Extract the [x, y] coordinate from the center of the cell holding the provided text.  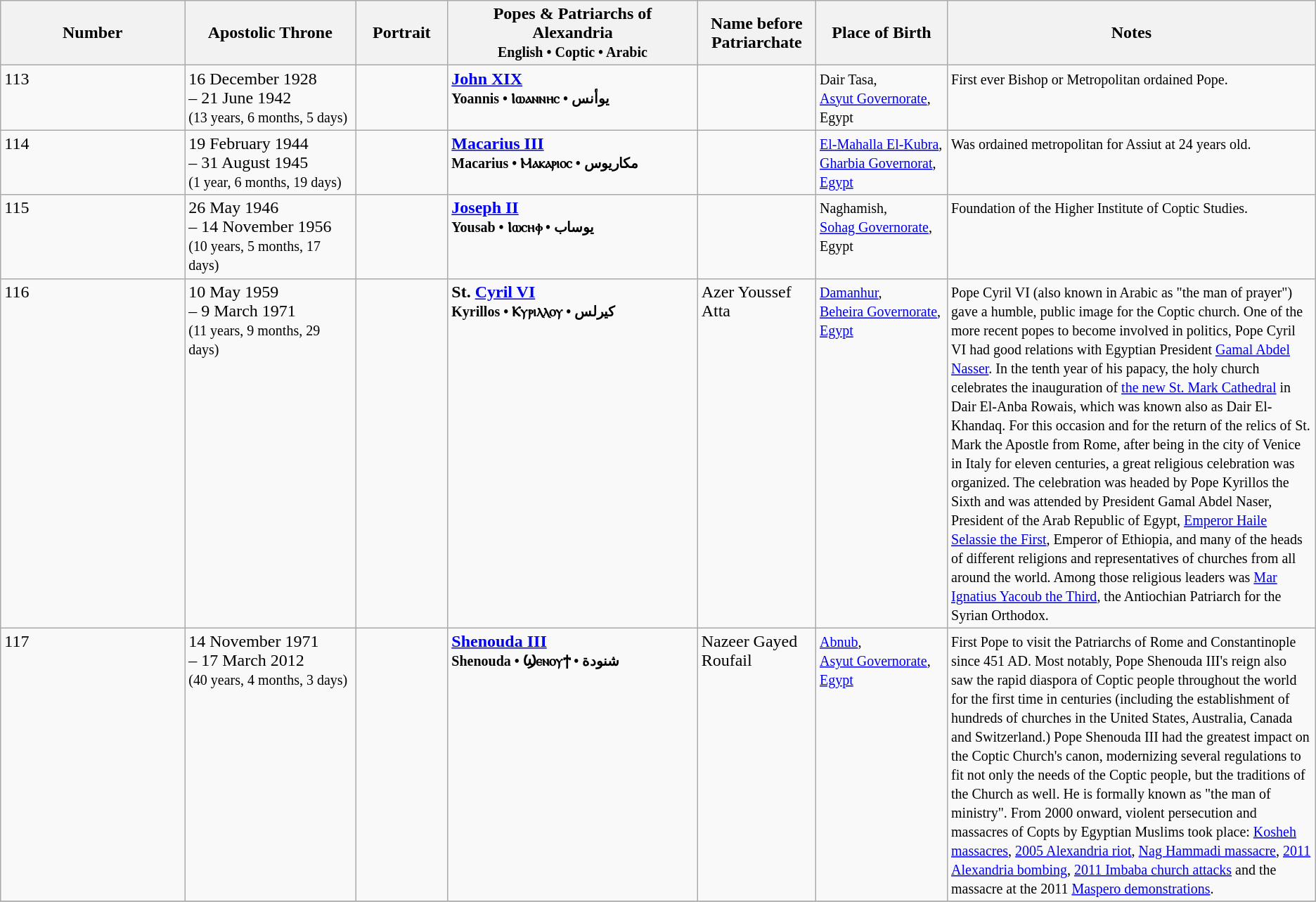
115 [93, 236]
26 May 1946– 14 November 1956(10 years, 5 months, 17 days) [270, 236]
117 [93, 765]
113 [93, 98]
Joseph IIYousab • Ⲓⲱⲥⲏⲫ • يوساب [572, 236]
Nazeer Gayed Roufail [756, 765]
Name before Patriarchate [756, 33]
Shenouda IIIShenouda • Ϣⲉⲛⲟⲩϯ • شنودة [572, 765]
John XIXYoannis • Ⲓⲱⲁⲛⲛⲏⲥ • يوأنس [572, 98]
Foundation of the Higher Institute of Coptic Studies. [1132, 236]
Dair Tasa,Asyut Governorate, Egypt [882, 98]
Popes & Patriarchs of AlexandriaEnglish • Coptic • Arabic [572, 33]
Number [93, 33]
116 [93, 453]
10 May 1959– 9 March 1971(11 years, 9 months, 29 days) [270, 453]
14 November 1971– 17 March 2012(40 years, 4 months, 3 days) [270, 765]
Notes [1132, 33]
19 February 1944– 31 August 1945(1 year, 6 months, 19 days) [270, 162]
16 December 1928– 21 June 1942(13 years, 6 months, 5 days) [270, 98]
Apostolic Throne [270, 33]
Was ordained metropolitan for Assiut at 24 years old. [1132, 162]
Naghamish, Sohag Governorate, Egypt [882, 236]
El-Mahalla El-Kubra, Gharbia Governorat, Egypt [882, 162]
Portrait [402, 33]
Azer Youssef Atta [756, 453]
First ever Bishop or Metropolitan ordained Pope. [1132, 98]
Macarius IIIMacarius • Ⲙⲁⲕⲁⲣⲓⲟⲥ • مكاريوس [572, 162]
114 [93, 162]
Place of Birth [882, 33]
Damanhur, Beheira Governorate, Egypt [882, 453]
Abnub, Asyut Governorate, Egypt [882, 765]
St. Cyril VIKyrillos • Ⲕⲩⲣⲓⲗⲗⲟⲩ • كيرلس [572, 453]
